Capture the cell that displays the provided text and extract its [x, y] central coordinate. 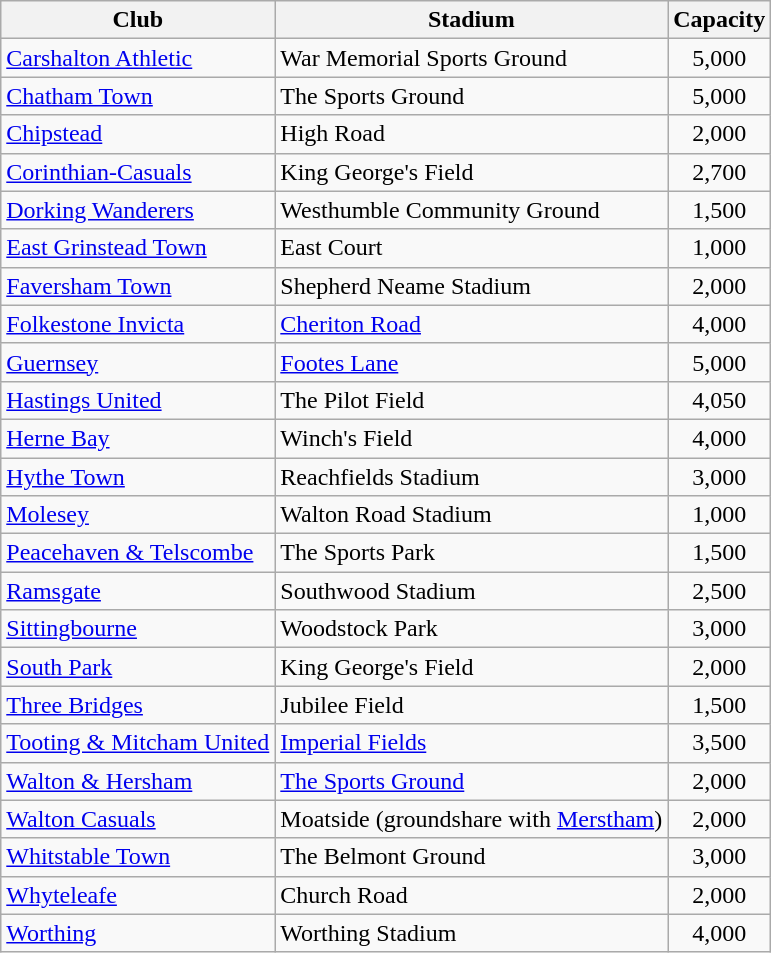
Moatside (groundshare with Merstham) [472, 819]
Footes Lane [472, 362]
Church Road [472, 895]
Hythe Town [138, 477]
4,050 [720, 400]
Shepherd Neame Stadium [472, 286]
Chatham Town [138, 96]
2,500 [720, 591]
Sittingbourne [138, 629]
Tooting & Mitcham United [138, 743]
Walton Road Stadium [472, 515]
Capacity [720, 20]
2,700 [720, 172]
Faversham Town [138, 286]
Southwood Stadium [472, 591]
Imperial Fields [472, 743]
Peacehaven & Telscombe [138, 553]
Westhumble Community Ground [472, 210]
Hastings United [138, 400]
The Belmont Ground [472, 857]
Herne Bay [138, 438]
The Pilot Field [472, 400]
Walton Casuals [138, 819]
Worthing [138, 933]
Folkestone Invicta [138, 324]
Whyteleafe [138, 895]
Cheriton Road [472, 324]
Winch's Field [472, 438]
East Grinstead Town [138, 248]
Reachfields Stadium [472, 477]
High Road [472, 134]
Walton & Hersham [138, 781]
Chipstead [138, 134]
Carshalton Athletic [138, 58]
Jubilee Field [472, 705]
Ramsgate [138, 591]
Corinthian-Casuals [138, 172]
Stadium [472, 20]
South Park [138, 667]
Whitstable Town [138, 857]
Guernsey [138, 362]
Dorking Wanderers [138, 210]
War Memorial Sports Ground [472, 58]
Worthing Stadium [472, 933]
Woodstock Park [472, 629]
Molesey [138, 515]
Three Bridges [138, 705]
3,500 [720, 743]
The Sports Park [472, 553]
East Court [472, 248]
Club [138, 20]
